Search for the cell housing the specified text and yield its (X, Y) center coordinate. 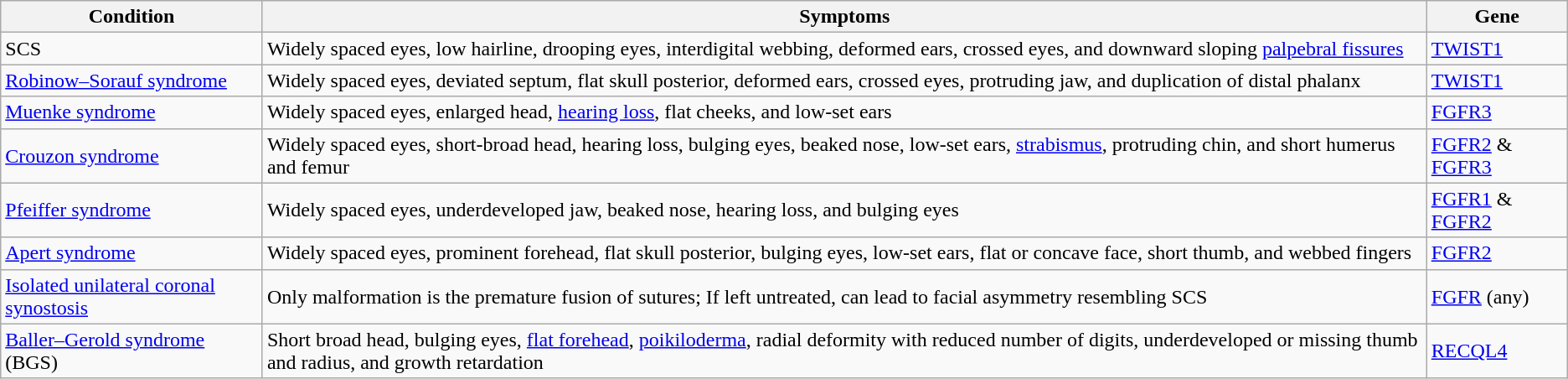
Pfeiffer syndrome (132, 210)
Widely spaced eyes, short-broad head, hearing loss, bulging eyes, beaked nose, low-set ears, strabismus, protruding chin, and short humerus and femur (844, 156)
Widely spaced eyes, low hairline, drooping eyes, interdigital webbing, deformed ears, crossed eyes, and downward sloping palpebral fissures (844, 49)
FGFR3 (1497, 112)
Apert syndrome (132, 253)
Symptoms (844, 17)
Crouzon syndrome (132, 156)
SCS (132, 49)
Isolated unilateral coronal synostosis (132, 297)
FGFR (any) (1497, 297)
Widely spaced eyes, deviated septum, flat skull posterior, deformed ears, crossed eyes, protruding jaw, and duplication of distal phalanx (844, 80)
FGFR2 (1497, 253)
Widely spaced eyes, enlarged head, hearing loss, flat cheeks, and low-set ears (844, 112)
Condition (132, 17)
Gene (1497, 17)
Muenke syndrome (132, 112)
Widely spaced eyes, prominent forehead, flat skull posterior, bulging eyes, low-set ears, flat or concave face, short thumb, and webbed fingers (844, 253)
FGFR2 & FGFR3 (1497, 156)
Robinow–Sorauf syndrome (132, 80)
Baller–Gerold syndrome (BGS) (132, 350)
Only malformation is the premature fusion of sutures; If left untreated, can lead to facial asymmetry resembling SCS (844, 297)
FGFR1 & FGFR2 (1497, 210)
Widely spaced eyes, underdeveloped jaw, beaked nose, hearing loss, and bulging eyes (844, 210)
RECQL4 (1497, 350)
